From the cell containing the given text, extract its center point as (x, y) coordinate. 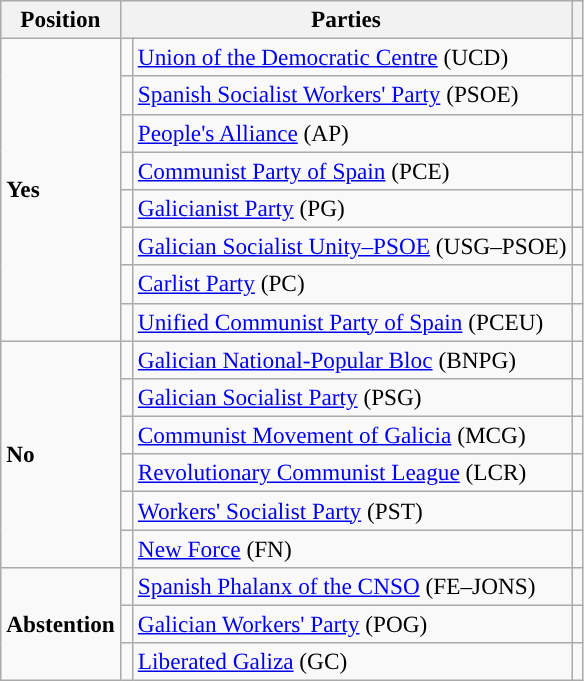
Union of the Democratic Centre (UCD) (352, 57)
People's Alliance (AP) (352, 133)
Abstention (60, 624)
Galician Workers' Party (POG) (352, 624)
No (60, 454)
Carlist Party (PC) (352, 284)
Communist Movement of Galicia (MCG) (352, 435)
Galician Socialist Party (PSG) (352, 397)
Spanish Phalanx of the CNSO (FE–JONS) (352, 586)
Revolutionary Communist League (LCR) (352, 473)
Liberated Galiza (GC) (352, 662)
Position (60, 19)
Spanish Socialist Workers' Party (PSOE) (352, 95)
Communist Party of Spain (PCE) (352, 170)
Galician National-Popular Bloc (BNPG) (352, 359)
Galician Socialist Unity–PSOE (USG–PSOE) (352, 246)
Galicianist Party (PG) (352, 208)
Workers' Socialist Party (PST) (352, 510)
Parties (346, 19)
New Force (FN) (352, 548)
Unified Communist Party of Spain (PCEU) (352, 322)
Yes (60, 189)
